Return the [x, y] coordinate for the center point of the cell that contains the specified text.  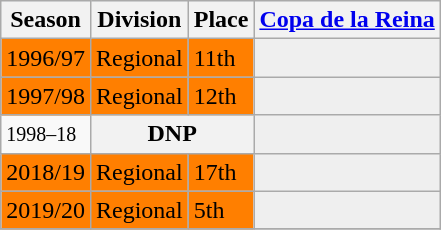
1998–18 [46, 134]
17th [221, 172]
11th [221, 58]
2018/19 [46, 172]
5th [221, 210]
Copa de la Reina [347, 20]
Place [221, 20]
Season [46, 20]
1996/97 [46, 58]
DNP [172, 134]
2019/20 [46, 210]
Division [139, 20]
1997/98 [46, 96]
12th [221, 96]
